Return the (x, y) coordinate for the center point of the cell that contains the specified text.  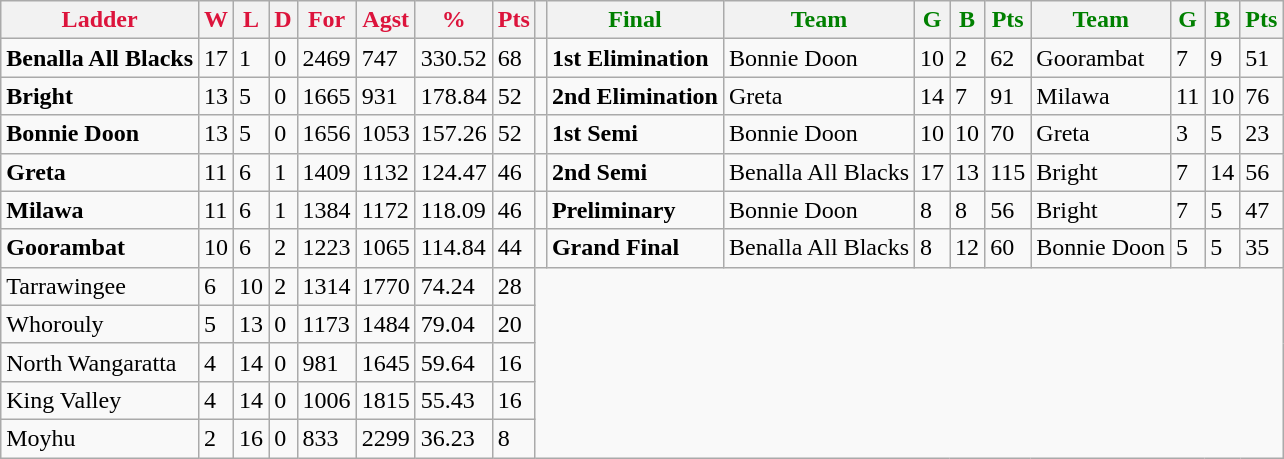
157.26 (454, 134)
Ladder (100, 20)
North Wangaratta (100, 362)
1006 (326, 400)
1314 (326, 286)
60 (1008, 248)
2469 (326, 58)
1st Elimination (634, 58)
2299 (386, 438)
Grand Final (634, 248)
Agst (386, 20)
W (216, 20)
1665 (326, 96)
91 (1008, 96)
28 (514, 286)
833 (326, 438)
20 (514, 324)
114.84 (454, 248)
47 (1262, 210)
L (252, 20)
1132 (386, 172)
12 (968, 248)
79.04 (454, 324)
330.52 (454, 58)
1484 (386, 324)
Final (634, 20)
Whorouly (100, 324)
1815 (386, 400)
76 (1262, 96)
3 (1188, 134)
36.23 (454, 438)
2nd Elimination (634, 96)
1409 (326, 172)
1223 (326, 248)
747 (386, 58)
1656 (326, 134)
178.84 (454, 96)
Moyhu (100, 438)
Tarrawingee (100, 286)
9 (1222, 58)
74.24 (454, 286)
For (326, 20)
44 (514, 248)
124.47 (454, 172)
70 (1008, 134)
62 (1008, 58)
931 (386, 96)
59.64 (454, 362)
2nd Semi (634, 172)
68 (514, 58)
23 (1262, 134)
118.09 (454, 210)
1053 (386, 134)
55.43 (454, 400)
51 (1262, 58)
1173 (326, 324)
1172 (386, 210)
1770 (386, 286)
1645 (386, 362)
% (454, 20)
981 (326, 362)
1384 (326, 210)
King Valley (100, 400)
115 (1008, 172)
35 (1262, 248)
1st Semi (634, 134)
1065 (386, 248)
D (283, 20)
Preliminary (634, 210)
